For the text-containing cell, return its midpoint in [x, y] coordinate format. 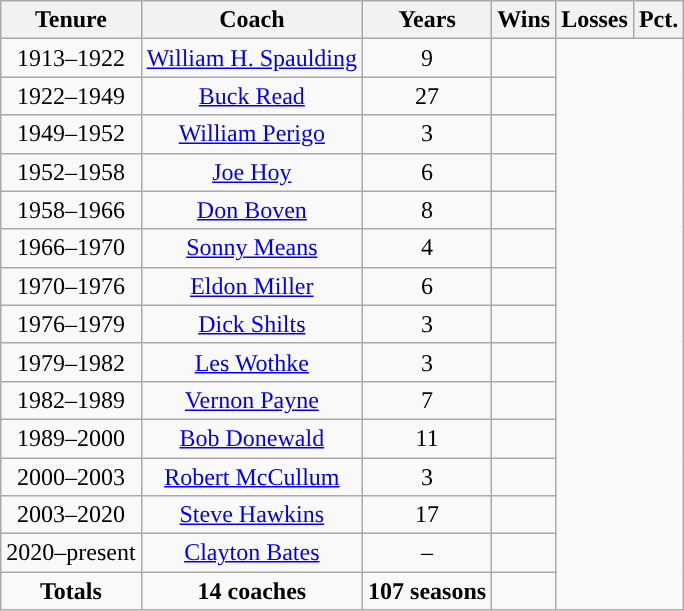
27 [428, 96]
107 seasons [428, 591]
1913–1922 [71, 58]
– [428, 553]
Losses [595, 20]
Dick Shilts [252, 324]
1966–1970 [71, 248]
Bob Donewald [252, 438]
Tenure [71, 20]
Years [428, 20]
Joe Hoy [252, 172]
William Perigo [252, 134]
11 [428, 438]
2020–present [71, 553]
Eldon Miller [252, 286]
1952–1958 [71, 172]
Steve Hawkins [252, 515]
1958–1966 [71, 210]
Pct. [658, 20]
2003–2020 [71, 515]
17 [428, 515]
2000–2003 [71, 477]
Wins [524, 20]
Clayton Bates [252, 553]
Vernon Payne [252, 400]
1976–1979 [71, 324]
Totals [71, 591]
1982–1989 [71, 400]
8 [428, 210]
Sonny Means [252, 248]
1922–1949 [71, 96]
1970–1976 [71, 286]
1979–1982 [71, 362]
Coach [252, 20]
1989–2000 [71, 438]
Buck Read [252, 96]
William H. Spaulding [252, 58]
Robert McCullum [252, 477]
1949–1952 [71, 134]
4 [428, 248]
14 coaches [252, 591]
Don Boven [252, 210]
Les Wothke [252, 362]
9 [428, 58]
7 [428, 400]
